Locate the cell with the specified text and output its (X, Y) center coordinate. 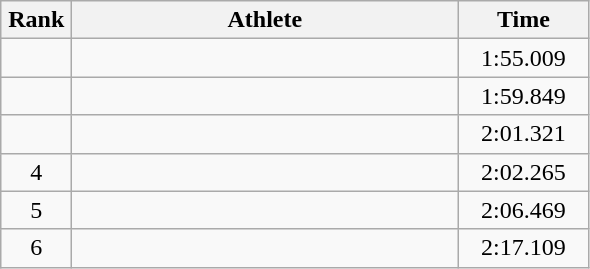
2:01.321 (524, 134)
2:17.109 (524, 248)
Athlete (265, 20)
Time (524, 20)
2:06.469 (524, 210)
5 (36, 210)
Rank (36, 20)
6 (36, 248)
4 (36, 172)
1:55.009 (524, 58)
2:02.265 (524, 172)
1:59.849 (524, 96)
